Pinpoint the cell where the given text exists, returning its (x, y) midpoint coordinate. 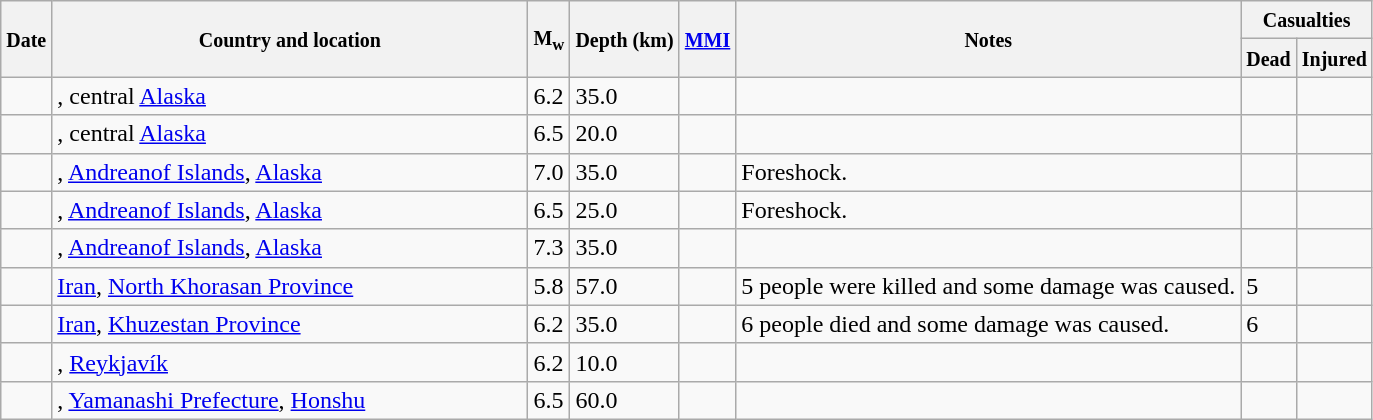
25.0 (624, 210)
Dead (1269, 58)
, Reykjavík (290, 362)
10.0 (624, 362)
Depth (km) (624, 39)
5 people were killed and some damage was caused. (988, 286)
5 (1269, 286)
, Yamanashi Prefecture, Honshu (290, 400)
Mw (549, 39)
Country and location (290, 39)
Casualties (1307, 20)
57.0 (624, 286)
7.3 (549, 248)
Notes (988, 39)
60.0 (624, 400)
MMI (708, 39)
Iran, Khuzestan Province (290, 324)
6 people died and some damage was caused. (988, 324)
20.0 (624, 134)
Injured (1334, 58)
6 (1269, 324)
Iran, North Khorasan Province (290, 286)
5.8 (549, 286)
Date (26, 39)
7.0 (549, 172)
